Extract the [x, y] coordinate from the center of the cell holding the provided text.  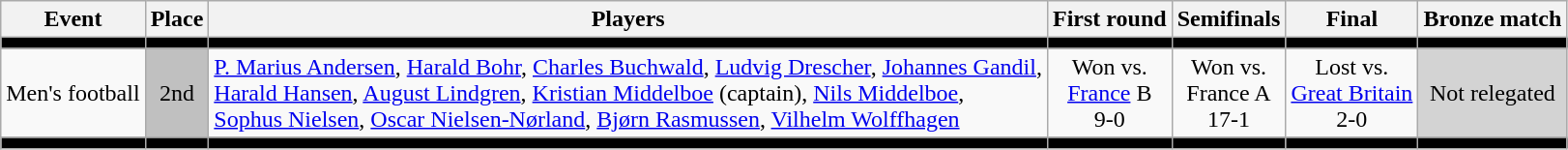
Event [73, 19]
Lost vs. Great Britain 2-0 [1351, 93]
Players [628, 19]
Place [177, 19]
Won vs. France B 9-0 [1110, 93]
Semifinals [1229, 19]
2nd [177, 93]
Not relegated [1493, 93]
Men's football [73, 93]
Final [1351, 19]
First round [1110, 19]
Bronze match [1493, 19]
Won vs. France A 17-1 [1229, 93]
